Locate the cell with the specified text and output its [X, Y] center coordinate. 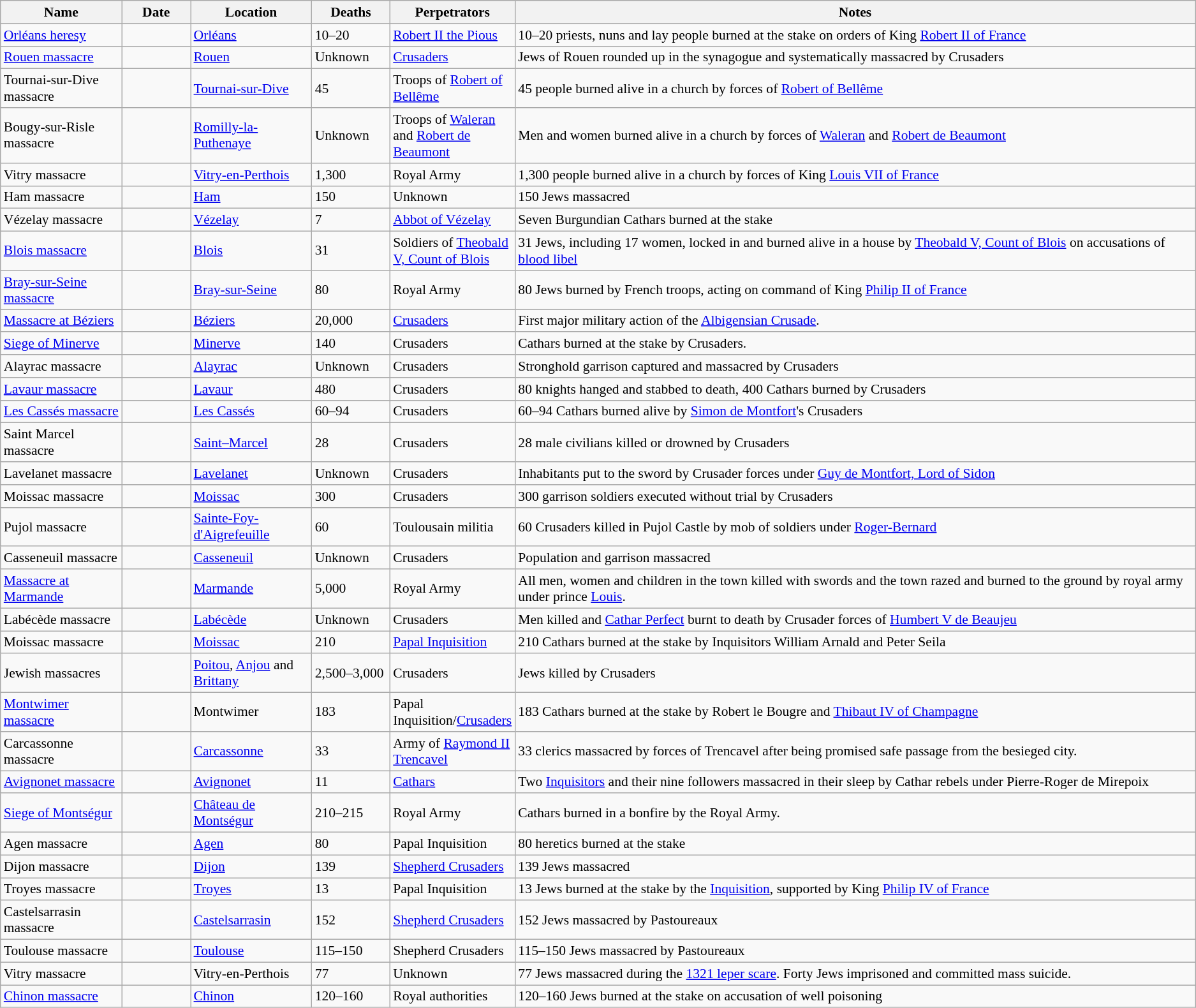
Rouen massacre [61, 57]
Minerve [251, 344]
120–160 Jews burned at the stake on accusation of well poisoning [855, 997]
28 [351, 443]
20,000 [351, 321]
Abbot of Vézelay [452, 220]
Men killed and Cathar Perfect burnt to death by Crusader forces of Humbert V de Beaujeu [855, 619]
10–20 [351, 35]
Blois [251, 251]
Dijon [251, 866]
Castelsarrasin [251, 920]
11 [351, 782]
1,300 people burned alive in a church by forces of King Louis VII of France [855, 175]
Labécède massacre [61, 619]
Ham massacre [61, 197]
Vézelay massacre [61, 220]
Lavaur massacre [61, 389]
150 [351, 197]
2,500–3,000 [351, 674]
Alayrac [251, 366]
Lavaur [251, 389]
Cathars burned in a bonfire by the Royal Army. [855, 813]
Labécède [251, 619]
Toulouse massacre [61, 951]
Cathars [452, 782]
5,000 [351, 588]
80 Jews burned by French troops, acting on command of King Philip II of France [855, 290]
Siege of Minerve [61, 344]
Alayrac massacre [61, 366]
Toulouse [251, 951]
Carcassonne [251, 752]
Papal Inquisition/Crusaders [452, 712]
60–94 Cathars burned alive by Simon de Montfort's Crusaders [855, 411]
Jews of Rouen rounded up in the synagogue and systematically massacred by Crusaders [855, 57]
45 people burned alive in a church by forces of Robert of Bellême [855, 88]
Pujol massacre [61, 527]
Massacre at Béziers [61, 321]
Montwimer [251, 712]
152 [351, 920]
13 Jews burned at the stake by the Inquisition, supported by King Philip IV of France [855, 889]
Castelsarrasin massacre [61, 920]
140 [351, 344]
Agen massacre [61, 844]
Saint–Marcel [251, 443]
Inhabitants put to the sword by Crusader forces under Guy de Montfort, Lord of Sidon [855, 473]
Troyes massacre [61, 889]
Lavelanet [251, 473]
45 [351, 88]
60–94 [351, 411]
120–160 [351, 997]
Two Inquisitors and their nine followers massacred in their sleep by Cathar rebels under Pierre-Roger de Mirepoix [855, 782]
60 Crusaders killed in Pujol Castle by mob of soldiers under Roger-Bernard [855, 527]
Deaths [351, 12]
Blois massacre [61, 251]
Name [61, 12]
Troops of Robert of Bellême [452, 88]
Massacre at Marmande [61, 588]
Château de Montségur [251, 813]
Ham [251, 197]
Casseneuil [251, 558]
Tournai-sur-Dive massacre [61, 88]
Lavelanet massacre [61, 473]
139 [351, 866]
300 [351, 496]
Chinon [251, 997]
Avignonet massacre [61, 782]
210 Cathars burned at the stake by Inquisitors William Arnald and Peter Seila [855, 642]
77 Jews massacred during the 1321 leper scare. Forty Jews imprisoned and committed mass suicide. [855, 974]
Bougy-sur-Risle massacre [61, 135]
Montwimer massacre [61, 712]
Toulousain militia [452, 527]
Perpetrators [452, 12]
77 [351, 974]
Jews killed by Crusaders [855, 674]
Agen [251, 844]
31 [351, 251]
Béziers [251, 321]
210 [351, 642]
All men, women and children in the town killed with swords and the town razed and burned to the ground by royal army under prince Louis. [855, 588]
First major military action of the Albigensian Crusade. [855, 321]
Bray-sur-Seine [251, 290]
28 male civilians killed or drowned by Crusaders [855, 443]
Les Cassés massacre [61, 411]
Population and garrison massacred [855, 558]
152 Jews massacred by Pastoureaux [855, 920]
Date [156, 12]
Siege of Montségur [61, 813]
480 [351, 389]
Stronghold garrison captured and massacred by Crusaders [855, 366]
13 [351, 889]
Jewish massacres [61, 674]
115–150 Jews massacred by Pastoureaux [855, 951]
Notes [855, 12]
Troyes [251, 889]
Bray-sur-Seine massacre [61, 290]
Marmande [251, 588]
Tournai-sur-Dive [251, 88]
183 [351, 712]
Carcassonne massacre [61, 752]
7 [351, 220]
Casseneuil massacre [61, 558]
10–20 priests, nuns and lay people burned at the stake on orders of King Robert II of France [855, 35]
Cathars burned at the stake by Crusaders. [855, 344]
80 knights hanged and stabbed to death, 400 Cathars burned by Crusaders [855, 389]
Rouen [251, 57]
Orléans [251, 35]
Dijon massacre [61, 866]
Location [251, 12]
Troops of Waleran and Robert de Beaumont [452, 135]
33 [351, 752]
183 Cathars burned at the stake by Robert le Bougre and Thibaut IV of Champagne [855, 712]
Army of Raymond II Trencavel [452, 752]
31 Jews, including 17 women, locked in and burned alive in a house by Theobald V, Count of Blois on accusations of blood libel [855, 251]
Sainte-Foy-d'Aigrefeuille [251, 527]
Royal authorities [452, 997]
Soldiers of Theobald V, Count of Blois [452, 251]
Saint Marcel massacre [61, 443]
Poitou, Anjou and Brittany [251, 674]
150 Jews massacred [855, 197]
Seven Burgundian Cathars burned at the stake [855, 220]
210–215 [351, 813]
Avignonet [251, 782]
1,300 [351, 175]
Vézelay [251, 220]
Les Cassés [251, 411]
Romilly-la-Puthenaye [251, 135]
139 Jews massacred [855, 866]
60 [351, 527]
Robert II the Pious [452, 35]
115–150 [351, 951]
80 heretics burned at the stake [855, 844]
Men and women burned alive in a church by forces of Waleran and Robert de Beaumont [855, 135]
Chinon massacre [61, 997]
300 garrison soldiers executed without trial by Crusaders [855, 496]
33 clerics massacred by forces of Trencavel after being promised safe passage from the besieged city. [855, 752]
Orléans heresy [61, 35]
